Determine the [x, y] coordinate at the center of the cell enclosing the given text.  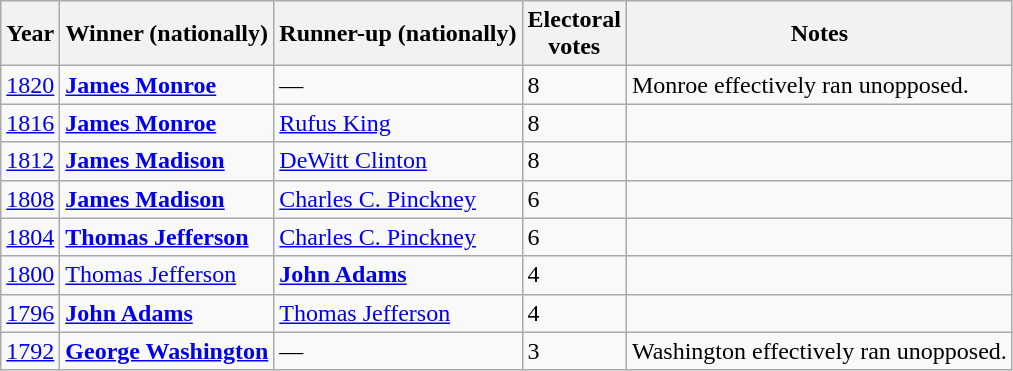
Electoralvotes [574, 34]
DeWitt Clinton [398, 161]
3 [574, 351]
1816 [30, 123]
Washington effectively ran unopposed. [819, 351]
1812 [30, 161]
Monroe effectively ran unopposed. [819, 85]
1800 [30, 275]
1820 [30, 85]
Runner-up (nationally) [398, 34]
Rufus King [398, 123]
1808 [30, 199]
1796 [30, 313]
1792 [30, 351]
Notes [819, 34]
1804 [30, 237]
Year [30, 34]
George Washington [167, 351]
Winner (nationally) [167, 34]
